Extract the [x, y] coordinate from the center of the cell holding the provided text.  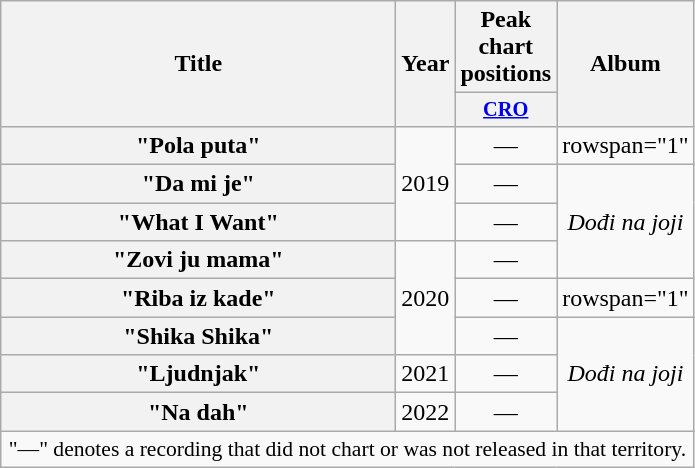
"What I Want" [198, 222]
2020 [426, 298]
"Da mi je" [198, 184]
CRO [506, 110]
2021 [426, 374]
"Zovi ju mama" [198, 260]
Title [198, 64]
"—" denotes a recording that did not chart or was not released in that territory. [348, 449]
Year [426, 64]
2022 [426, 412]
Peak chart positions [506, 47]
2019 [426, 183]
Album [626, 64]
"Pola puta" [198, 145]
"Shika Shika" [198, 336]
"Riba iz kade" [198, 298]
"Ljudnjak" [198, 374]
"Na dah" [198, 412]
